Output the (X, Y) coordinate of the center of the cell containing the given text.  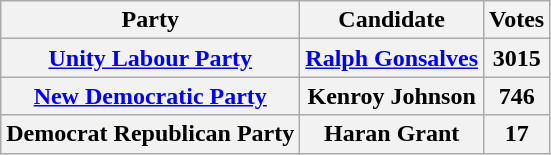
Kenroy Johnson (392, 96)
Unity Labour Party (150, 58)
746 (517, 96)
Candidate (392, 20)
Ralph Gonsalves (392, 58)
New Democratic Party (150, 96)
Votes (517, 20)
Democrat Republican Party (150, 134)
17 (517, 134)
Haran Grant (392, 134)
3015 (517, 58)
Party (150, 20)
